Scan for the cell matching the given text and deliver its [x, y] coordinate at center. 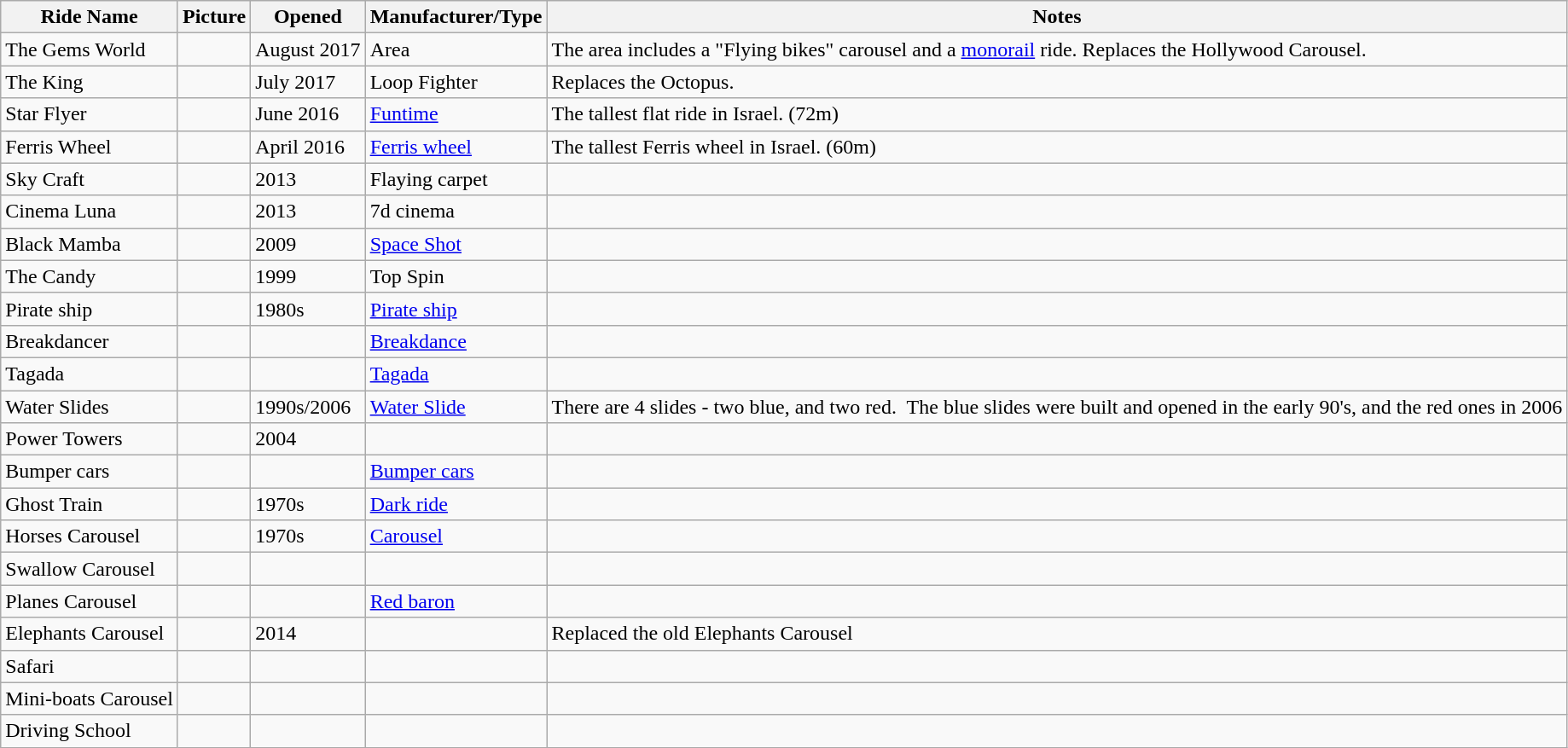
July 2017 [308, 82]
Breakdancer [90, 341]
Cinema Luna [90, 212]
1999 [308, 276]
August 2017 [308, 49]
Replaces the Octopus. [1057, 82]
The Gems World [90, 49]
Mini-boats Carousel [90, 699]
Red baron [456, 601]
Ghost Train [90, 504]
Driving School [90, 731]
The Candy [90, 276]
Water Slide [456, 407]
2014 [308, 634]
1990s/2006 [308, 407]
Star Flyer [90, 114]
Area [456, 49]
Space Shot [456, 244]
Ride Name [90, 17]
2004 [308, 439]
Sky Craft [90, 179]
Notes [1057, 17]
Flaying carpet [456, 179]
Water Slides [90, 407]
Planes Carousel [90, 601]
Breakdance [456, 341]
June 2016 [308, 114]
1980s [308, 309]
Swallow Carousel [90, 569]
Black Mamba [90, 244]
Top Spin [456, 276]
Ferris wheel [456, 147]
2009 [308, 244]
Elephants Carousel [90, 634]
The King [90, 82]
Horses Carousel [90, 536]
The area includes a "Flying bikes" carousel and a monorail ride. Replaces the Hollywood Carousel. [1057, 49]
The tallest Ferris wheel in Israel. (60m) [1057, 147]
Safari [90, 666]
Carousel [456, 536]
The tallest flat ride in Israel. (72m) [1057, 114]
Funtime [456, 114]
Loop Fighter [456, 82]
Replaced the old Elephants Carousel [1057, 634]
Manufacturer/Type [456, 17]
Picture [213, 17]
Ferris Wheel [90, 147]
There are 4 slides - two blue, and two red. The blue slides were built and opened in the early 90's, and the red ones in 2006 [1057, 407]
Power Towers [90, 439]
Opened [308, 17]
7d cinema [456, 212]
Dark ride [456, 504]
April 2016 [308, 147]
